For the text-containing cell, return its midpoint in (x, y) coordinate format. 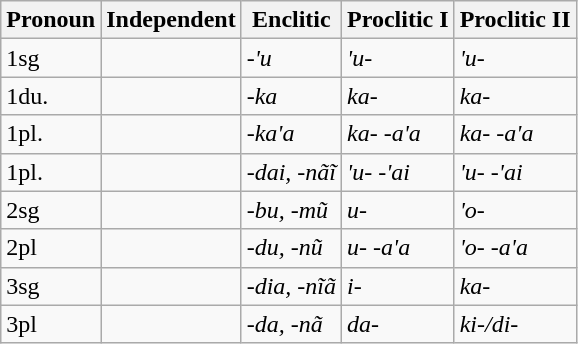
2pl (51, 248)
Enclitic (291, 20)
'o- -a'a (515, 248)
3sg (51, 286)
-ka'a (291, 134)
Independent (171, 20)
i- (398, 286)
-dai, -nãĩ (291, 172)
1du. (51, 96)
-du, -nũ (291, 248)
da- (398, 324)
-bu, -mũ (291, 210)
-dia, -nĩã (291, 286)
u- (398, 210)
Pronoun (51, 20)
3pl (51, 324)
Proclitic II (515, 20)
-'u (291, 58)
-ka (291, 96)
1sg (51, 58)
-da, -nã (291, 324)
2sg (51, 210)
ki-/di- (515, 324)
u- -a'a (398, 248)
'o- (515, 210)
Proclitic I (398, 20)
